Determine the (X, Y) coordinate at the center of the cell enclosing the given text.  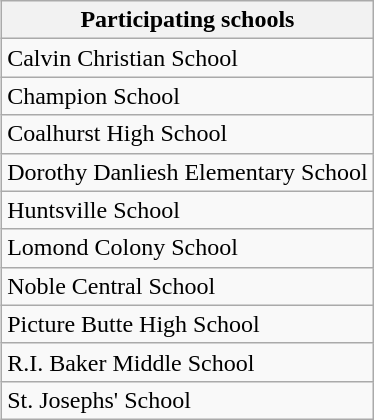
R.I. Baker Middle School (188, 362)
St. Josephs' School (188, 400)
Coalhurst High School (188, 134)
Noble Central School (188, 286)
Huntsville School (188, 210)
Lomond Colony School (188, 248)
Picture Butte High School (188, 324)
Participating schools (188, 20)
Champion School (188, 96)
Calvin Christian School (188, 58)
Dorothy Danliesh Elementary School (188, 172)
